Pinpoint the cell where the given text exists, returning its [x, y] midpoint coordinate. 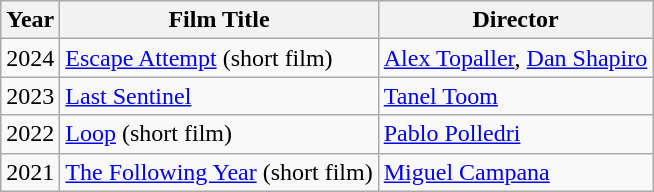
2021 [30, 172]
Film Title [219, 20]
Last Sentinel [219, 96]
2023 [30, 96]
The Following Year (short film) [219, 172]
2022 [30, 134]
Tanel Toom [516, 96]
Year [30, 20]
Miguel Campana [516, 172]
Loop (short film) [219, 134]
2024 [30, 58]
Director [516, 20]
Pablo Polledri [516, 134]
Escape Attempt (short film) [219, 58]
Alex Topaller, Dan Shapiro [516, 58]
